Detect which cell encompasses the target text, then output its (X, Y) center coordinate. 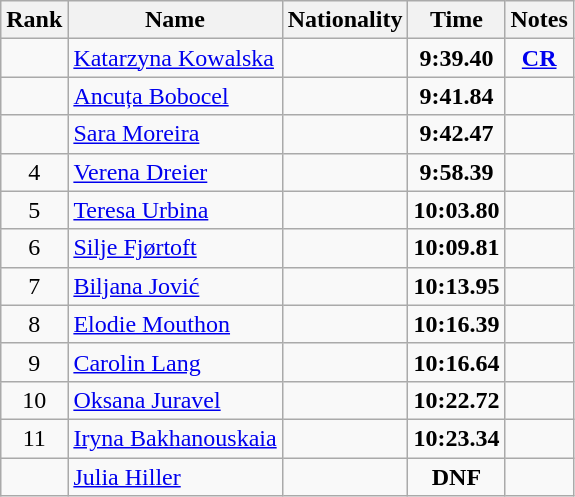
Julia Hiller (175, 477)
10:16.64 (456, 362)
6 (34, 248)
Notes (539, 20)
9:41.84 (456, 96)
9:42.47 (456, 134)
Teresa Urbina (175, 210)
Carolin Lang (175, 362)
Elodie Mouthon (175, 324)
10 (34, 400)
Time (456, 20)
4 (34, 172)
Oksana Juravel (175, 400)
Nationality (345, 20)
10:03.80 (456, 210)
Name (175, 20)
9 (34, 362)
Silje Fjørtoft (175, 248)
7 (34, 286)
10:13.95 (456, 286)
Iryna Bakhanouskaia (175, 438)
8 (34, 324)
9:39.40 (456, 58)
10:09.81 (456, 248)
DNF (456, 477)
10:23.34 (456, 438)
10:22.72 (456, 400)
5 (34, 210)
Katarzyna Kowalska (175, 58)
9:58.39 (456, 172)
10:16.39 (456, 324)
Sara Moreira (175, 134)
11 (34, 438)
Verena Dreier (175, 172)
CR (539, 58)
Ancuța Bobocel (175, 96)
Biljana Jović (175, 286)
Rank (34, 20)
